Return the (x, y) coordinate for the center point of the cell that contains the specified text.  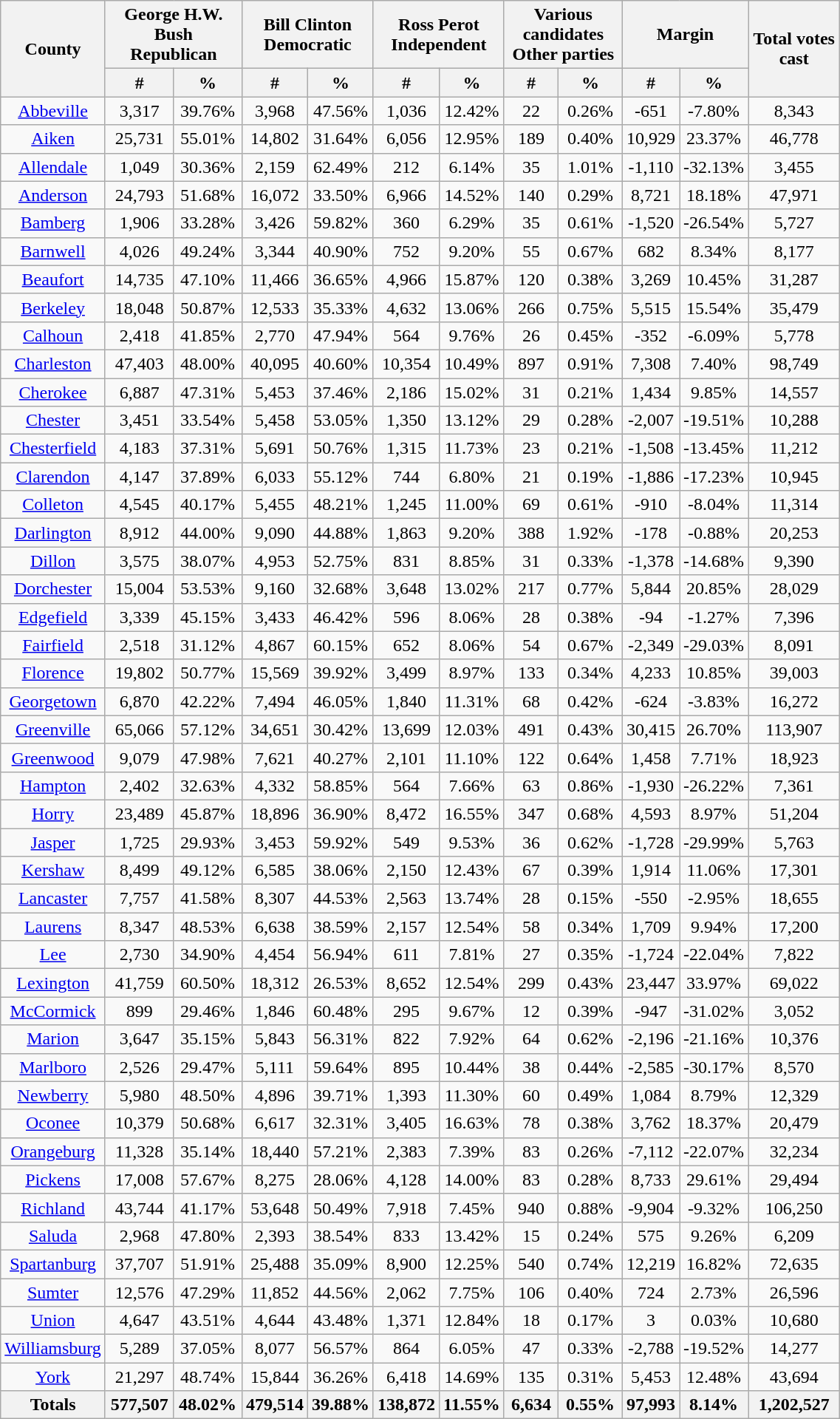
3,344 (275, 251)
113,907 (794, 729)
-19.52% (714, 1349)
899 (139, 1011)
Darlington (53, 533)
Marion (53, 1039)
-22.07% (714, 1151)
-17.23% (714, 477)
4,128 (406, 1180)
38.54% (340, 1236)
35.33% (340, 307)
0.86% (591, 786)
120 (530, 279)
6.05% (472, 1349)
78 (530, 1123)
6.80% (472, 477)
20.85% (714, 589)
3,426 (275, 223)
24,793 (139, 195)
39,003 (794, 673)
12 (530, 1011)
0.75% (591, 307)
Allendale (53, 167)
18,312 (275, 983)
57.21% (340, 1151)
3,052 (794, 1011)
64 (530, 1039)
-6.09% (714, 336)
3,453 (275, 842)
51,204 (794, 814)
Anderson (53, 195)
-1,508 (650, 449)
Cherokee (53, 392)
13.02% (472, 589)
53.05% (340, 421)
752 (406, 251)
295 (406, 1011)
34.90% (208, 955)
51.91% (208, 1264)
47,971 (794, 195)
-2.95% (714, 899)
682 (650, 251)
8,343 (794, 111)
11.10% (472, 758)
-2,349 (650, 645)
0.15% (591, 899)
55 (530, 251)
2.73% (714, 1293)
97,993 (650, 1405)
10,376 (794, 1039)
0.29% (591, 195)
822 (406, 1039)
15,844 (275, 1377)
1,350 (406, 421)
Saluda (53, 1236)
Laurens (53, 927)
4,026 (139, 251)
9.53% (472, 842)
3,575 (139, 561)
39.76% (208, 111)
8,347 (139, 927)
23,489 (139, 814)
14,557 (794, 392)
43.51% (208, 1321)
38.07% (208, 561)
7.92% (472, 1039)
-1,886 (650, 477)
57.67% (208, 1180)
11.06% (714, 871)
13.74% (472, 899)
7,757 (139, 899)
-7,112 (650, 1151)
32.31% (340, 1123)
8,900 (406, 1264)
388 (530, 533)
9,160 (275, 589)
9,079 (139, 758)
27 (530, 955)
6,870 (139, 701)
20,479 (794, 1123)
63 (530, 786)
36.26% (340, 1377)
44.00% (208, 533)
-947 (650, 1011)
5,844 (650, 589)
744 (406, 477)
2,402 (139, 786)
831 (406, 561)
4,966 (406, 279)
2,383 (406, 1151)
2,393 (275, 1236)
-3.83% (714, 701)
-1,724 (650, 955)
48.21% (340, 505)
833 (406, 1236)
4,147 (139, 477)
Greenwood (53, 758)
33.54% (208, 421)
47 (530, 1349)
1,202,527 (794, 1405)
6.14% (472, 167)
38.06% (340, 871)
1,914 (650, 871)
8,652 (406, 983)
9.67% (472, 1011)
41,759 (139, 983)
Spartanburg (53, 1264)
0.68% (591, 814)
6,634 (530, 1405)
Chesterfield (53, 449)
35,479 (794, 307)
-1,110 (650, 167)
Various candidatesOther parties (563, 35)
McCormick (53, 1011)
-9,904 (650, 1208)
43,694 (794, 1377)
8,077 (275, 1349)
67 (530, 871)
47.29% (208, 1293)
12.95% (472, 139)
0.77% (591, 589)
106,250 (794, 1208)
21,297 (139, 1377)
0.17% (591, 1321)
44.88% (340, 533)
9.85% (714, 392)
8,570 (794, 1067)
11.00% (472, 505)
1,906 (139, 223)
29,494 (794, 1180)
11,212 (794, 449)
12,576 (139, 1293)
46.05% (340, 701)
140 (530, 195)
44.53% (340, 899)
35.15% (208, 1039)
49.24% (208, 251)
21 (530, 477)
59.92% (340, 842)
7,308 (650, 364)
2,157 (406, 927)
17,301 (794, 871)
Jasper (53, 842)
Barnwell (53, 251)
29 (530, 421)
-1,930 (650, 786)
36 (530, 842)
0.03% (714, 1321)
40.17% (208, 505)
Newberry (53, 1095)
360 (406, 223)
Calhoun (53, 336)
3,648 (406, 589)
Dillon (53, 561)
65,066 (139, 729)
6,638 (275, 927)
0.55% (591, 1405)
3 (650, 1321)
Fairfield (53, 645)
8,912 (139, 533)
138,872 (406, 1405)
Totals (53, 1405)
60.50% (208, 983)
2,062 (406, 1293)
26.70% (714, 729)
14.69% (472, 1377)
-94 (650, 617)
69 (530, 505)
5,980 (139, 1095)
18.37% (714, 1123)
25,731 (139, 139)
12.43% (472, 871)
14.00% (472, 1180)
16,272 (794, 701)
10.49% (472, 364)
13.42% (472, 1236)
32.63% (208, 786)
15.02% (472, 392)
4,454 (275, 955)
Ross PerotIndependent (439, 35)
1,315 (406, 449)
6,585 (275, 871)
46.42% (340, 617)
47.98% (208, 758)
9,090 (275, 533)
13,699 (406, 729)
56.31% (340, 1039)
48.74% (208, 1377)
0.44% (591, 1067)
7,494 (275, 701)
3,762 (650, 1123)
0.88% (591, 1208)
2,563 (406, 899)
8,091 (794, 645)
32,234 (794, 1151)
7.71% (714, 758)
47,403 (139, 364)
-2,196 (650, 1039)
8,275 (275, 1180)
12,329 (794, 1095)
10,929 (650, 139)
940 (530, 1208)
30.42% (340, 729)
18,655 (794, 899)
13.12% (472, 421)
31,287 (794, 279)
12.03% (472, 729)
33.28% (208, 223)
4,896 (275, 1095)
11,328 (139, 1151)
Georgetown (53, 701)
Lexington (53, 983)
6,887 (139, 392)
1,434 (650, 392)
2,150 (406, 871)
217 (530, 589)
14.52% (472, 195)
8,472 (406, 814)
25,488 (275, 1264)
7.40% (714, 364)
12.84% (472, 1321)
Greenville (53, 729)
2,730 (139, 955)
40.90% (340, 251)
26,596 (794, 1293)
Richland (53, 1208)
40.60% (340, 364)
36.90% (340, 814)
0.45% (591, 336)
652 (406, 645)
-19.51% (714, 421)
596 (406, 617)
491 (530, 729)
8.14% (714, 1405)
44.56% (340, 1293)
15.54% (714, 307)
47.80% (208, 1236)
53,648 (275, 1208)
Pickens (53, 1180)
7,822 (794, 955)
Chester (53, 421)
135 (530, 1377)
0.24% (591, 1236)
-31.02% (714, 1011)
347 (530, 814)
10,945 (794, 477)
5,843 (275, 1039)
Bamberg (53, 223)
33.50% (340, 195)
2,159 (275, 167)
1.01% (591, 167)
-651 (650, 111)
37.46% (340, 392)
0.35% (591, 955)
3,433 (275, 617)
Beaufort (53, 279)
549 (406, 842)
2,518 (139, 645)
46,778 (794, 139)
1,049 (139, 167)
40,095 (275, 364)
-7.80% (714, 111)
26.53% (340, 983)
189 (530, 139)
-910 (650, 505)
14,735 (139, 279)
56.57% (340, 1349)
Total votes cast (794, 49)
23.37% (714, 139)
11.73% (472, 449)
60.15% (340, 645)
35.14% (208, 1151)
7,396 (794, 617)
-1,728 (650, 842)
Oconee (53, 1123)
-8.04% (714, 505)
39.88% (340, 1405)
10.44% (472, 1067)
864 (406, 1349)
1,458 (650, 758)
72,635 (794, 1264)
Union (53, 1321)
12,219 (650, 1264)
28.06% (340, 1180)
897 (530, 364)
Lee (53, 955)
Williamsburg (53, 1349)
9,390 (794, 561)
45.87% (208, 814)
-26.22% (714, 786)
12,533 (275, 307)
5,111 (275, 1067)
1,725 (139, 842)
2,526 (139, 1067)
-14.68% (714, 561)
1,393 (406, 1095)
58.85% (340, 786)
47.56% (340, 111)
41.58% (208, 899)
-1,520 (650, 223)
16,072 (275, 195)
0.91% (591, 364)
17,008 (139, 1180)
3,499 (406, 673)
0.64% (591, 758)
13.06% (472, 307)
5,727 (794, 223)
133 (530, 673)
29.61% (714, 1180)
-0.88% (714, 533)
23,447 (650, 983)
40.27% (340, 758)
7,621 (275, 758)
29.47% (208, 1067)
0.74% (591, 1264)
60 (530, 1095)
37.31% (208, 449)
10,680 (794, 1321)
4,644 (275, 1321)
15 (530, 1236)
10.45% (714, 279)
-624 (650, 701)
39.71% (340, 1095)
4,953 (275, 561)
12.42% (472, 111)
6,617 (275, 1123)
33.97% (714, 983)
55.12% (340, 477)
5,691 (275, 449)
15,569 (275, 673)
37,707 (139, 1264)
30.36% (208, 167)
15.87% (472, 279)
2,968 (139, 1236)
0.42% (591, 701)
54 (530, 645)
Abbeville (53, 111)
106 (530, 1293)
57.12% (208, 729)
1,840 (406, 701)
6,418 (406, 1377)
212 (406, 167)
George H.W. BushRepublican (173, 35)
3,647 (139, 1039)
6,033 (275, 477)
9.94% (714, 927)
1,371 (406, 1321)
1,036 (406, 111)
4,632 (406, 307)
18,048 (139, 307)
7,361 (794, 786)
7.45% (472, 1208)
38.59% (340, 927)
45.15% (208, 617)
31.64% (340, 139)
48.53% (208, 927)
8,177 (794, 251)
-1.27% (714, 617)
3,451 (139, 421)
1,084 (650, 1095)
4,545 (139, 505)
1,245 (406, 505)
16.55% (472, 814)
Kershaw (53, 871)
30,415 (650, 729)
Margin (685, 35)
38 (530, 1067)
5,458 (275, 421)
-13.45% (714, 449)
Orangeburg (53, 1151)
17,200 (794, 927)
266 (530, 307)
41.17% (208, 1208)
6,966 (406, 195)
-2,788 (650, 1349)
-32.13% (714, 167)
4,183 (139, 449)
18.18% (714, 195)
37.89% (208, 477)
-29.99% (714, 842)
4,332 (275, 786)
4,233 (650, 673)
11.55% (472, 1405)
18 (530, 1321)
575 (650, 1236)
52.75% (340, 561)
36.65% (340, 279)
7.81% (472, 955)
7.66% (472, 786)
4,867 (275, 645)
28,029 (794, 589)
59.82% (340, 223)
8.34% (714, 251)
48.02% (208, 1405)
10,379 (139, 1123)
50.76% (340, 449)
10,288 (794, 421)
Charleston (53, 364)
56.94% (340, 955)
299 (530, 983)
724 (650, 1293)
-9.32% (714, 1208)
6.29% (472, 223)
16.82% (714, 1264)
8,499 (139, 871)
15,004 (139, 589)
22 (530, 111)
Aiken (53, 139)
47.31% (208, 392)
11,852 (275, 1293)
62.49% (340, 167)
6,056 (406, 139)
8.79% (714, 1095)
9.26% (714, 1236)
12.25% (472, 1264)
11,314 (794, 505)
Lancaster (53, 899)
York (53, 1377)
48.00% (208, 364)
10,354 (406, 364)
-26.54% (714, 223)
48.50% (208, 1095)
Marlboro (53, 1067)
Dorchester (53, 589)
Horry (53, 814)
3,317 (139, 111)
42.22% (208, 701)
-178 (650, 533)
5,515 (650, 307)
Edgefield (53, 617)
3,968 (275, 111)
8,721 (650, 195)
39.92% (340, 673)
34,651 (275, 729)
Clarendon (53, 477)
8,307 (275, 899)
122 (530, 758)
2,418 (139, 336)
32.68% (340, 589)
-1,378 (650, 561)
Colleton (53, 505)
14,802 (275, 139)
43,744 (139, 1208)
5,455 (275, 505)
12.48% (714, 1377)
69,022 (794, 983)
1.92% (591, 533)
4,593 (650, 814)
11.30% (472, 1095)
8,733 (650, 1180)
577,507 (139, 1405)
31.12% (208, 645)
98,749 (794, 364)
19,802 (139, 673)
20,253 (794, 533)
3,405 (406, 1123)
11,466 (275, 279)
37.05% (208, 1349)
18,896 (275, 814)
Florence (53, 673)
10.85% (714, 673)
2,770 (275, 336)
29.46% (208, 1011)
18,440 (275, 1151)
Sumter (53, 1293)
55.01% (208, 139)
479,514 (275, 1405)
-2,007 (650, 421)
-21.16% (714, 1039)
51.68% (208, 195)
7.39% (472, 1151)
-352 (650, 336)
3,339 (139, 617)
47.10% (208, 279)
-2,585 (650, 1067)
1,846 (275, 1011)
8.85% (472, 561)
16.63% (472, 1123)
60.48% (340, 1011)
14,277 (794, 1349)
2,101 (406, 758)
23 (530, 449)
5,778 (794, 336)
1,863 (406, 533)
50.77% (208, 673)
2,186 (406, 392)
0.19% (591, 477)
58 (530, 927)
4,647 (139, 1321)
1,709 (650, 927)
29.93% (208, 842)
41.85% (208, 336)
611 (406, 955)
50.49% (340, 1208)
Bill ClintonDemocratic (307, 35)
35.09% (340, 1264)
26 (530, 336)
Berkeley (53, 307)
18,923 (794, 758)
County (53, 49)
0.31% (591, 1377)
3,269 (650, 279)
5,289 (139, 1349)
3,455 (794, 167)
50.87% (208, 307)
7,918 (406, 1208)
-22.04% (714, 955)
50.68% (208, 1123)
540 (530, 1264)
43.48% (340, 1321)
53.53% (208, 589)
7.75% (472, 1293)
-550 (650, 899)
68 (530, 701)
6,209 (794, 1236)
49.12% (208, 871)
-29.03% (714, 645)
47.94% (340, 336)
9.76% (472, 336)
5,763 (794, 842)
0.49% (591, 1095)
59.64% (340, 1067)
Hampton (53, 786)
895 (406, 1067)
-30.17% (714, 1067)
11.31% (472, 701)
